Extract the [x, y] coordinate from the center of the cell holding the provided text.  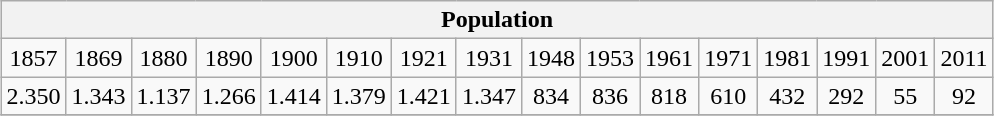
1869 [98, 58]
834 [550, 96]
2001 [906, 58]
1.343 [98, 96]
1953 [610, 58]
1961 [670, 58]
1890 [228, 58]
1.421 [424, 96]
1.137 [164, 96]
836 [610, 96]
1.379 [358, 96]
1.347 [488, 96]
1931 [488, 58]
1.266 [228, 96]
55 [906, 96]
1991 [846, 58]
818 [670, 96]
1857 [34, 58]
1971 [728, 58]
1981 [788, 58]
Population [497, 20]
1948 [550, 58]
610 [728, 96]
1900 [294, 58]
292 [846, 96]
1921 [424, 58]
1.414 [294, 96]
92 [964, 96]
1880 [164, 58]
2011 [964, 58]
432 [788, 96]
2.350 [34, 96]
1910 [358, 58]
